For the text-containing cell, return its midpoint in (X, Y) coordinate format. 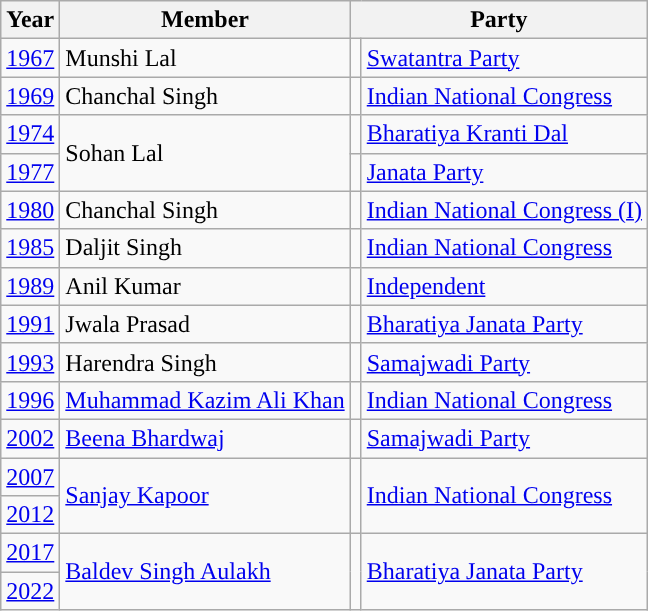
Baldev Singh Aulakh (205, 572)
1993 (30, 362)
Sohan Lal (205, 153)
Daljit Singh (205, 248)
Sanjay Kapoor (205, 496)
1967 (30, 58)
2022 (30, 591)
1996 (30, 400)
Janata Party (504, 172)
2007 (30, 477)
Indian National Congress (I) (504, 210)
Year (30, 20)
1969 (30, 96)
Independent (504, 286)
Beena Bhardwaj (205, 438)
2012 (30, 515)
1974 (30, 134)
Jwala Prasad (205, 324)
Harendra Singh (205, 362)
Bharatiya Kranti Dal (504, 134)
1980 (30, 210)
2002 (30, 438)
Muhammad Kazim Ali Khan (205, 400)
Swatantra Party (504, 58)
2017 (30, 553)
Munshi Lal (205, 58)
Anil Kumar (205, 286)
1989 (30, 286)
1977 (30, 172)
1991 (30, 324)
Member (205, 20)
Party (498, 20)
1985 (30, 248)
